Capture the cell that displays the provided text and extract its [X, Y] central coordinate. 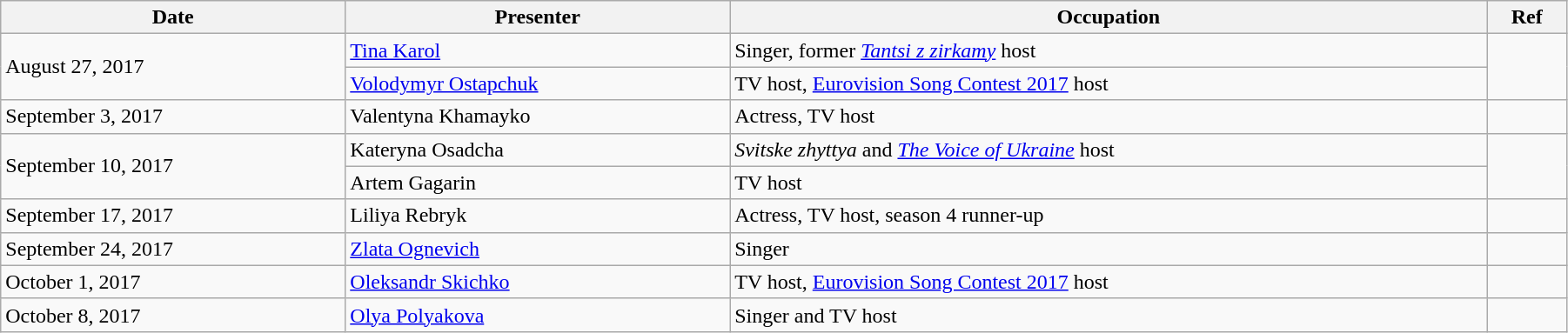
Occupation [1109, 17]
September 10, 2017 [173, 166]
Oleksandr Skichko [538, 282]
Valentyna Khamayko [538, 117]
August 27, 2017 [173, 67]
Artem Gagarin [538, 183]
September 3, 2017 [173, 117]
Olya Polyakova [538, 315]
Actress, TV host, season 4 runner-up [1109, 216]
Presenter [538, 17]
Kateryna Osadcha [538, 150]
Singer, former Tantsi z zirkamy host [1109, 50]
Singer [1109, 249]
Actress, TV host [1109, 117]
Singer and TV host [1109, 315]
Zlata Ognevich [538, 249]
Ref [1526, 17]
October 8, 2017 [173, 315]
September 17, 2017 [173, 216]
Tina Karol [538, 50]
Date [173, 17]
TV host [1109, 183]
September 24, 2017 [173, 249]
Volodymyr Ostapchuk [538, 83]
Svitske zhyttya and The Voice of Ukraine host [1109, 150]
Liliya Rebryk [538, 216]
October 1, 2017 [173, 282]
